Find where the given text appears and provide that cell's center as (x, y) coordinate. 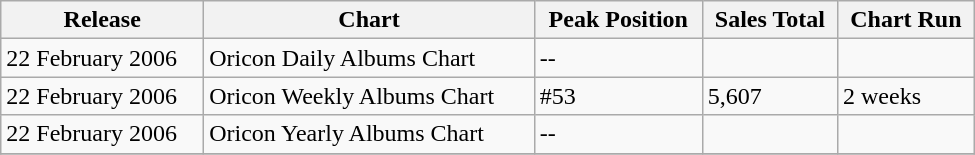
Oricon Yearly Albums Chart (370, 134)
2 weeks (906, 96)
Oricon Weekly Albums Chart (370, 96)
Chart Run (906, 20)
Peak Position (618, 20)
5,607 (770, 96)
Oricon Daily Albums Chart (370, 58)
Sales Total (770, 20)
#53 (618, 96)
Chart (370, 20)
Release (102, 20)
